Extract the (x, y) coordinate from the center of the cell holding the provided text.  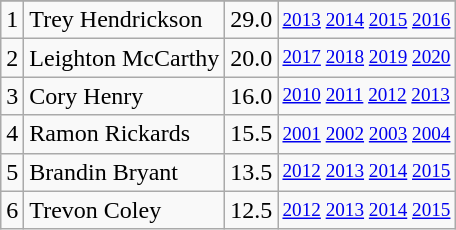
4 (12, 134)
5 (12, 172)
2 (12, 58)
20.0 (252, 58)
2001 2002 2003 2004 (366, 134)
Trevon Coley (124, 210)
16.0 (252, 96)
12.5 (252, 210)
1 (12, 20)
Cory Henry (124, 96)
2010 2011 2012 2013 (366, 96)
29.0 (252, 20)
3 (12, 96)
6 (12, 210)
Trey Hendrickson (124, 20)
13.5 (252, 172)
Leighton McCarthy (124, 58)
2013 2014 2015 2016 (366, 20)
2017 2018 2019 2020 (366, 58)
Ramon Rickards (124, 134)
Brandin Bryant (124, 172)
15.5 (252, 134)
